Detect which cell encompasses the target text, then output its [x, y] center coordinate. 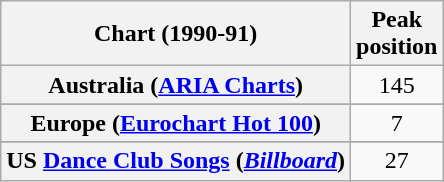
Australia (ARIA Charts) [176, 85]
145 [397, 85]
Chart (1990-91) [176, 34]
US Dance Club Songs (Billboard) [176, 161]
27 [397, 161]
Peakposition [397, 34]
7 [397, 123]
Europe (Eurochart Hot 100) [176, 123]
